For the text-containing cell, return its midpoint in (X, Y) coordinate format. 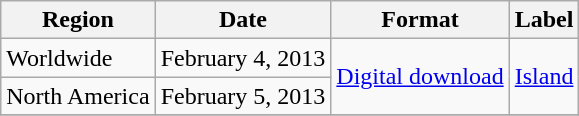
North America (78, 96)
February 5, 2013 (243, 96)
Digital download (420, 77)
Date (243, 20)
Worldwide (78, 58)
Label (544, 20)
Island (544, 77)
February 4, 2013 (243, 58)
Region (78, 20)
Format (420, 20)
